Return (X, Y) of the center of cell containing provided text 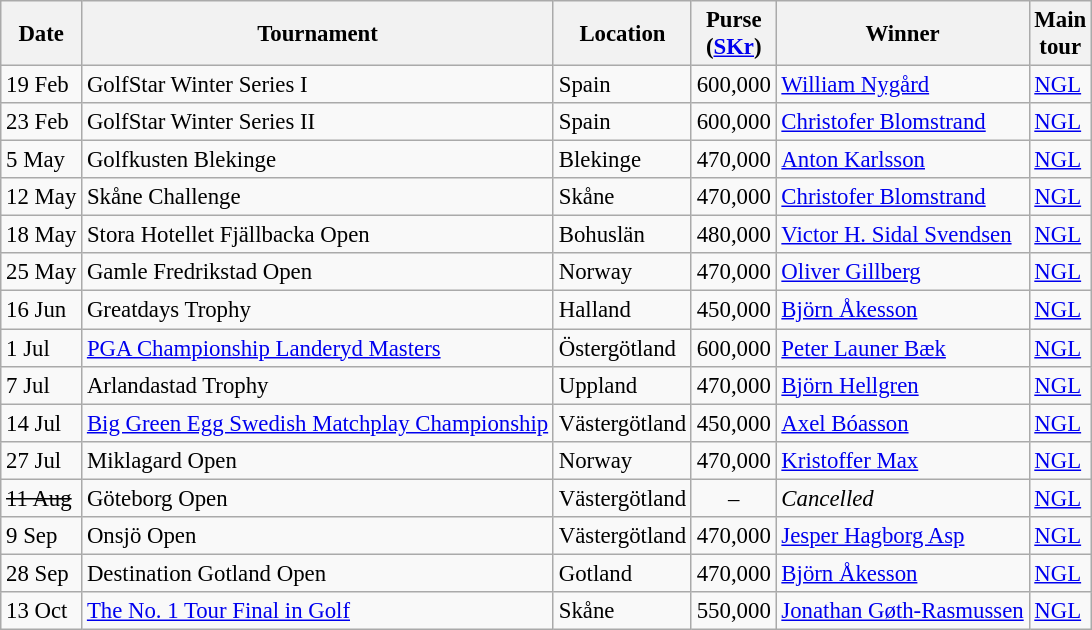
25 May (42, 273)
Destination Gotland Open (318, 573)
Arlandastad Trophy (318, 385)
Björn Hellgren (902, 385)
Date (42, 34)
23 Feb (42, 122)
Göteborg Open (318, 498)
Cancelled (902, 498)
Victor H. Sidal Svendsen (902, 235)
Purse(SKr) (734, 34)
27 Jul (42, 460)
Blekinge (622, 160)
The No. 1 Tour Final in Golf (318, 611)
Halland (622, 310)
Axel Bóasson (902, 423)
Östergötland (622, 348)
Maintour (1060, 34)
Big Green Egg Swedish Matchplay Championship (318, 423)
Golfkusten Blekinge (318, 160)
Gotland (622, 573)
PGA Championship Landeryd Masters (318, 348)
Jonathan Gøth-Rasmussen (902, 611)
480,000 (734, 235)
– (734, 498)
GolfStar Winter Series I (318, 85)
Greatdays Trophy (318, 310)
7 Jul (42, 385)
16 Jun (42, 310)
18 May (42, 235)
Onsjö Open (318, 536)
GolfStar Winter Series II (318, 122)
14 Jul (42, 423)
550,000 (734, 611)
William Nygård (902, 85)
Uppland (622, 385)
Gamle Fredrikstad Open (318, 273)
12 May (42, 197)
Winner (902, 34)
13 Oct (42, 611)
Jesper Hagborg Asp (902, 536)
11 Aug (42, 498)
Peter Launer Bæk (902, 348)
Skåne Challenge (318, 197)
9 Sep (42, 536)
Stora Hotellet Fjällbacka Open (318, 235)
Anton Karlsson (902, 160)
Kristoffer Max (902, 460)
19 Feb (42, 85)
Oliver Gillberg (902, 273)
1 Jul (42, 348)
5 May (42, 160)
Tournament (318, 34)
Bohuslän (622, 235)
28 Sep (42, 573)
Location (622, 34)
Miklagard Open (318, 460)
